Return (x, y) of the center of cell containing provided text 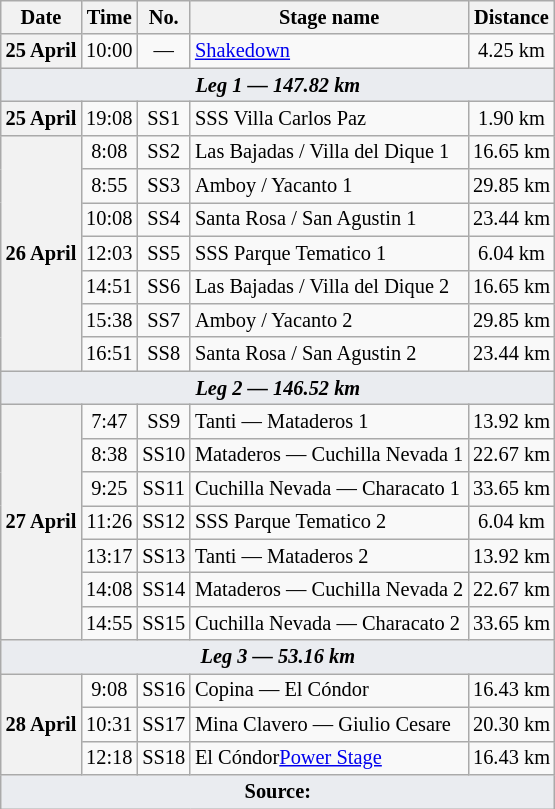
28 April (41, 724)
1.90 km (512, 118)
SS14 (164, 589)
Date (41, 17)
11:26 (109, 522)
— (164, 51)
4.25 km (512, 51)
8:38 (109, 455)
14:51 (109, 287)
9:08 (109, 690)
19:08 (109, 118)
Amboy / Yacanto 1 (329, 186)
Las Bajadas / Villa del Dique 1 (329, 152)
SS9 (164, 421)
15:38 (109, 320)
16:51 (109, 354)
Shakedown (329, 51)
SS6 (164, 287)
Tanti — Mataderos 2 (329, 556)
SS18 (164, 758)
SS16 (164, 690)
12:18 (109, 758)
Cuchilla Nevada — Characato 1 (329, 489)
14:55 (109, 623)
Time (109, 17)
SS1 (164, 118)
Santa Rosa / San Agustin 2 (329, 354)
No. (164, 17)
12:03 (109, 253)
SS4 (164, 219)
SS10 (164, 455)
Copina — El Cóndor (329, 690)
Source: (278, 791)
27 April (41, 522)
SS13 (164, 556)
Amboy / Yacanto 2 (329, 320)
SSS Villa Carlos Paz (329, 118)
9:25 (109, 489)
20.30 km (512, 724)
Leg 2 — 146.52 km (278, 388)
SS8 (164, 354)
8:08 (109, 152)
13:17 (109, 556)
SS12 (164, 522)
SS11 (164, 489)
SS17 (164, 724)
26 April (41, 253)
7:47 (109, 421)
SSS Parque Tematico 2 (329, 522)
SS3 (164, 186)
Mataderos — Cuchilla Nevada 1 (329, 455)
El CóndorPower Stage (329, 758)
8:55 (109, 186)
10:00 (109, 51)
SS7 (164, 320)
Mina Clavero — Giulio Cesare (329, 724)
Stage name (329, 17)
Leg 3 — 53.16 km (278, 657)
Distance (512, 17)
Cuchilla Nevada — Characato 2 (329, 623)
Mataderos — Cuchilla Nevada 2 (329, 589)
SS15 (164, 623)
Tanti — Mataderos 1 (329, 421)
14:08 (109, 589)
SS5 (164, 253)
Las Bajadas / Villa del Dique 2 (329, 287)
10:31 (109, 724)
10:08 (109, 219)
SSS Parque Tematico 1 (329, 253)
Santa Rosa / San Agustin 1 (329, 219)
Leg 1 — 147.82 km (278, 85)
SS2 (164, 152)
